Locate the cell with the specified text and output its [X, Y] center coordinate. 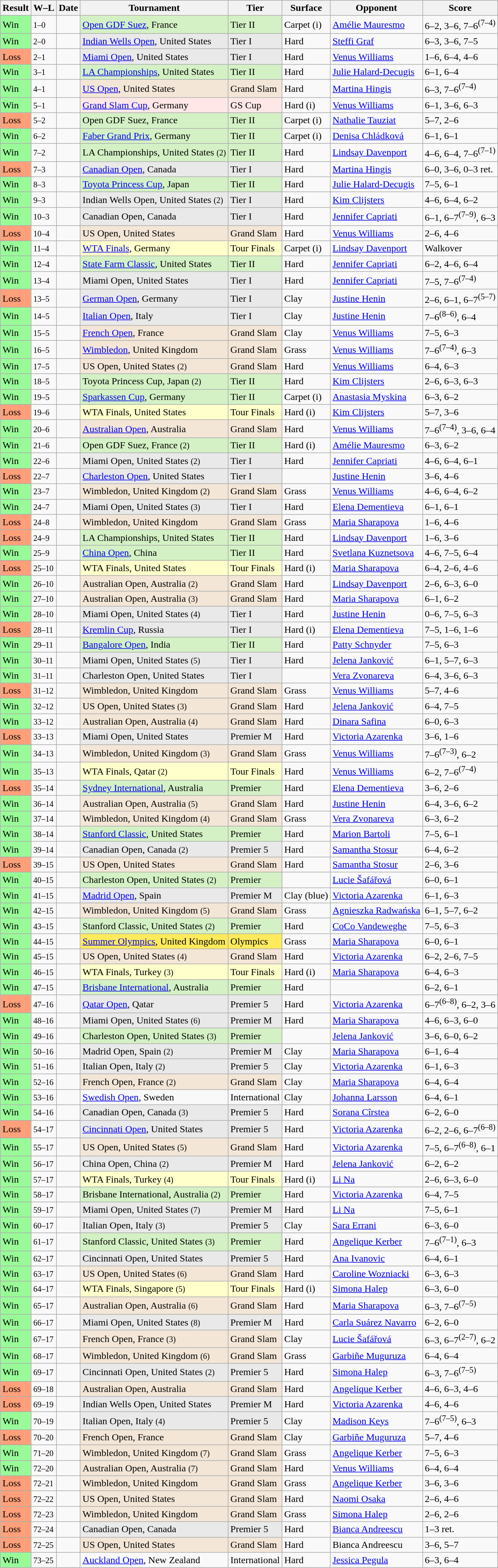
1–3 ret. [460, 1529]
33–12 [44, 721]
40–15 [44, 880]
3–6, 2–6 [460, 788]
7–2 [44, 152]
2–6, 2–6 [460, 1514]
47–15 [44, 987]
24–8 [44, 522]
6–2, 6–1 [460, 987]
4–6, 6–3, 6–0 [460, 1021]
69–17 [44, 1372]
CoCo Vandeweghe [376, 926]
Italian Open, Italy [154, 317]
Madrid Open, Spain (2) [154, 1051]
57–17 [44, 1179]
66–17 [44, 1322]
Caroline Wozniacki [376, 1274]
Madrid Open, Spain [154, 895]
Australian Open, Australia (4) [154, 721]
72–23 [44, 1514]
49–16 [44, 1036]
1–6, 4–6 [460, 522]
37–14 [44, 818]
22–6 [44, 461]
Result [16, 8]
6–1, 5–7, 6–2 [460, 911]
German Open, Germany [154, 298]
68–17 [44, 1355]
Nathalie Tauziat [376, 120]
6–4, 3–6, 6–3 [460, 675]
WTA Finals, Singapore (5) [154, 1289]
5–7, 3–6 [460, 412]
WTA Finals, Qatar (2) [154, 772]
26–10 [44, 583]
WTA Finals, Germany [154, 249]
41–15 [44, 895]
20–6 [44, 429]
19–6 [44, 412]
Toyota Princess Cup, Japan (2) [154, 381]
Sorana Cîrstea [376, 1112]
7–6(8–6), 6–4 [460, 317]
6–0, 3–6, 0–3 ret. [460, 169]
US Open, United States (3) [154, 706]
11–4 [44, 249]
38–14 [44, 834]
Patty Schnyder [376, 645]
7–6(7–5), 6–3 [460, 1421]
Walkover [460, 249]
Grand Slam Cup, Germany [154, 105]
US Open, United States (4) [154, 957]
28–10 [44, 614]
Svetlana Kuznetsova [376, 553]
70–20 [44, 1438]
Wimbledon, United Kingdom (7) [154, 1453]
5–1 [44, 105]
6–2, 3–6, 7–6(7–4) [460, 25]
32–12 [44, 706]
Charleston Open, United States (2) [154, 880]
3–6, 3–6 [460, 1483]
French Open, France (3) [154, 1339]
Canadian Open, Canada (3) [154, 1112]
Qatar Open, Qatar [154, 1004]
Clay (blue) [306, 895]
69–18 [44, 1389]
72–24 [44, 1529]
5–7, 2–6 [460, 120]
70–19 [44, 1421]
7–6(7–4), 3–6, 6–4 [460, 429]
Miami Open, United States (7) [154, 1210]
39–15 [44, 865]
1–6, 6–4, 4–6 [460, 56]
Stanford Classic, United States [154, 834]
LA Championships, United States (2) [154, 152]
6–3, 6–3 [460, 1274]
6–3, 6–4 [460, 1560]
7–6(7–4), 6–3 [460, 350]
State Farm Classic, United States [154, 264]
Kremlin Cup, Russia [154, 630]
6–2, 2–6, 6–7(6–8) [460, 1129]
Italian Open, Italy (2) [154, 1067]
Wimbledon, United Kingdom (6) [154, 1355]
31–11 [44, 675]
Stanford Classic, United States (2) [154, 926]
12–4 [44, 264]
Surface [306, 8]
Jessica Pegula [376, 1560]
72–25 [44, 1545]
Johanna Larsson [376, 1097]
4–6, 6–4, 7–6(7–1) [460, 152]
3–1 [44, 72]
3–6, 4–6 [460, 476]
21–6 [44, 445]
69–19 [44, 1404]
GS Cup [255, 105]
Brisbane International, Australia [154, 987]
Ana Ivanovic [376, 1258]
23–7 [44, 491]
4–1 [44, 89]
6–3, 7–6(7–4) [460, 89]
53–16 [44, 1097]
2–1 [44, 56]
28–11 [44, 630]
29–11 [44, 645]
6–2, 2–6, 7–5 [460, 957]
Denisa Chládková [376, 136]
6–3, 3–6, 7–5 [460, 41]
7–6(7–3), 6–2 [460, 753]
60–17 [44, 1225]
Dinara Safina [376, 721]
7–6(7–1), 6–3 [460, 1242]
59–17 [44, 1210]
Miami Open, United States (5) [154, 660]
61–17 [44, 1242]
China Open, China (2) [154, 1164]
17–5 [44, 366]
47–16 [44, 1004]
43–15 [44, 926]
7–5, 7–6(7–4) [460, 280]
4–6, 7–5, 6–4 [460, 553]
19–5 [44, 397]
0–6, 7–5, 6–3 [460, 614]
3–6, 6–0, 6–2 [460, 1036]
52–16 [44, 1082]
6–0, 6–3 [460, 721]
54–17 [44, 1129]
8–3 [44, 184]
13–5 [44, 298]
Steffi Graf [376, 41]
24–7 [44, 507]
62–17 [44, 1258]
Anastasia Myskina [376, 397]
35–14 [44, 788]
6–4, 6–2 [460, 849]
Australian Open, Australia (6) [154, 1306]
Open GDF Suez, France (2) [154, 445]
Miami Open, United States (4) [154, 614]
13–4 [44, 280]
Wimbledon, United Kingdom (3) [154, 753]
6–2, 6–2 [460, 1164]
Sydney International, Australia [154, 788]
44–15 [44, 941]
6–1, 6–2 [460, 599]
Miami Open, United States (2) [154, 461]
Australian Open, Australia (5) [154, 803]
1–6, 3–6 [460, 537]
25–9 [44, 553]
Charleston Open, United States (3) [154, 1036]
3–6, 1–6 [460, 737]
72–22 [44, 1499]
Tier [255, 8]
24–9 [44, 537]
Miami Open, United States (6) [154, 1021]
10–4 [44, 233]
Olympics [255, 941]
3–6, 5–7 [460, 1545]
35–13 [44, 772]
Score [460, 8]
30–11 [44, 660]
7–3 [44, 169]
39–14 [44, 849]
72–21 [44, 1483]
9–3 [44, 200]
China Open, China [154, 553]
6–2, 4–6, 6–4 [460, 264]
10–3 [44, 217]
6–4, 2–6, 4–6 [460, 568]
18–5 [44, 381]
Italian Open, Italy (4) [154, 1421]
Bangalore Open, India [154, 645]
65–17 [44, 1306]
25–10 [44, 568]
46–15 [44, 972]
WTA Finals, Turkey (3) [154, 972]
Australian Open, Australia (3) [154, 599]
Wimbledon, United Kingdom (2) [154, 491]
Miami Open, United States (8) [154, 1322]
Wimbledon, United Kingdom (5) [154, 911]
US Open, United States (6) [154, 1274]
Indian Wells Open, United States (2) [154, 200]
Opponent [376, 8]
6–3, 6–7(2–7), 6–2 [460, 1339]
6–2 [44, 136]
58–17 [44, 1194]
Canadian Open, Canada (2) [154, 849]
34–13 [44, 753]
6–2, 7–6(7–4) [460, 772]
US Open, United States (5) [154, 1147]
Stanford Classic, United States (3) [154, 1242]
Naomi Osaka [376, 1499]
64–17 [44, 1289]
42–15 [44, 911]
6–4, 3–6, 6–2 [460, 803]
14–5 [44, 317]
5–2 [44, 120]
Wimbledon, United Kingdom (4) [154, 818]
36–14 [44, 803]
Cincinnati Open, United States (2) [154, 1372]
Miami Open, United States (3) [154, 507]
27–10 [44, 599]
55–17 [44, 1147]
US Open, United States (2) [154, 366]
Agnieszka Radwańska [376, 911]
1–0 [44, 25]
WTA Finals, Turkey (4) [154, 1179]
Brisbane International, Australia (2) [154, 1194]
48–16 [44, 1021]
Tournament [154, 8]
4–6, 6–4, 6–1 [460, 461]
Sara Errani [376, 1225]
Date [68, 8]
7–5, 1–6, 1–6 [460, 630]
71–20 [44, 1453]
16–5 [44, 350]
Summer Olympics, United Kingdom [154, 941]
6–7(6–8), 6–2, 3–6 [460, 1004]
2–6, 6–3, 6–3 [460, 381]
6–1, 6–7(7–9), 6–3 [460, 217]
French Open, France (2) [154, 1082]
Italian Open, Italy (3) [154, 1225]
Sparkassen Cup, Germany [154, 397]
Faber Grand Prix, Germany [154, 136]
73–25 [44, 1560]
7–5, 6–7(6–8), 6–1 [460, 1147]
15–5 [44, 333]
6–1, 5–7, 6–3 [460, 660]
W–L [44, 8]
2–0 [44, 41]
22–7 [44, 476]
Auckland Open, New Zealand [154, 1560]
63–17 [44, 1274]
Marion Bartoli [376, 834]
4–6, 4–6 [460, 1404]
56–17 [44, 1164]
Swedish Open, Sweden [154, 1097]
2–6, 3–6 [460, 865]
51–16 [44, 1067]
50–16 [44, 1051]
6–1, 3–6, 6–3 [460, 105]
67–17 [44, 1339]
72–20 [44, 1468]
Australian Open, Australia (2) [154, 583]
54–16 [44, 1112]
Toyota Princess Cup, Japan [154, 184]
2–6, 6–1, 6–7(5–7) [460, 298]
45–15 [44, 957]
4–6, 6–3, 4–6 [460, 1389]
33–13 [44, 737]
Carla Suárez Navarro [376, 1322]
31–12 [44, 691]
Madison Keys [376, 1421]
Australian Open, Australia (7) [154, 1468]
